Find where the given text appears and provide that cell's center as [x, y] coordinate. 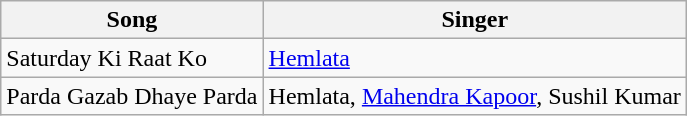
Saturday Ki Raat Ko [132, 58]
Hemlata, Mahendra Kapoor, Sushil Kumar [474, 96]
Singer [474, 20]
Song [132, 20]
Hemlata [474, 58]
Parda Gazab Dhaye Parda [132, 96]
